Return the (X, Y) coordinate for the center point of the cell that contains the specified text.  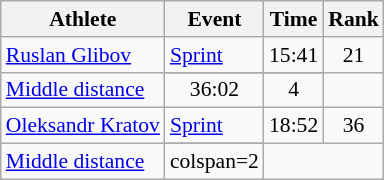
Event (214, 19)
Athlete (83, 19)
colspan=2 (214, 162)
21 (354, 55)
Oleksandr Kratov (83, 126)
Time (294, 19)
15:41 (294, 55)
18:52 (294, 126)
4 (294, 90)
Ruslan Glibov (83, 55)
Rank (354, 19)
36:02 (214, 90)
36 (354, 126)
